Return (x, y) of the center of cell containing provided text 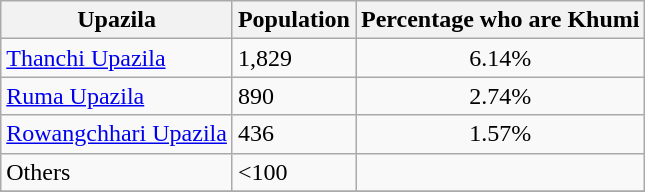
1,829 (294, 58)
Percentage who are Khumi (500, 20)
Population (294, 20)
1.57% (500, 134)
890 (294, 96)
<100 (294, 172)
Rowangchhari Upazila (117, 134)
2.74% (500, 96)
Upazila (117, 20)
Ruma Upazila (117, 96)
436 (294, 134)
6.14% (500, 58)
Thanchi Upazila (117, 58)
Others (117, 172)
